Search for the cell housing the specified text and yield its [X, Y] center coordinate. 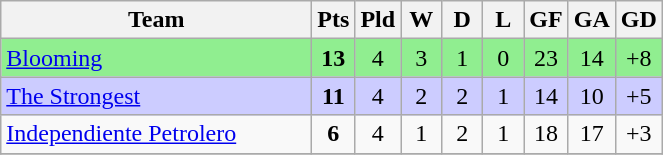
11 [334, 96]
13 [334, 58]
6 [334, 134]
Pld [378, 20]
+8 [638, 58]
L [504, 20]
GD [638, 20]
Pts [334, 20]
+3 [638, 134]
GF [546, 20]
23 [546, 58]
10 [592, 96]
W [422, 20]
Independiente Petrolero [156, 134]
Blooming [156, 58]
GA [592, 20]
D [462, 20]
Team [156, 20]
The Strongest [156, 96]
18 [546, 134]
3 [422, 58]
0 [504, 58]
+5 [638, 96]
17 [592, 134]
